Find where the given text appears and provide that cell's center as [X, Y] coordinate. 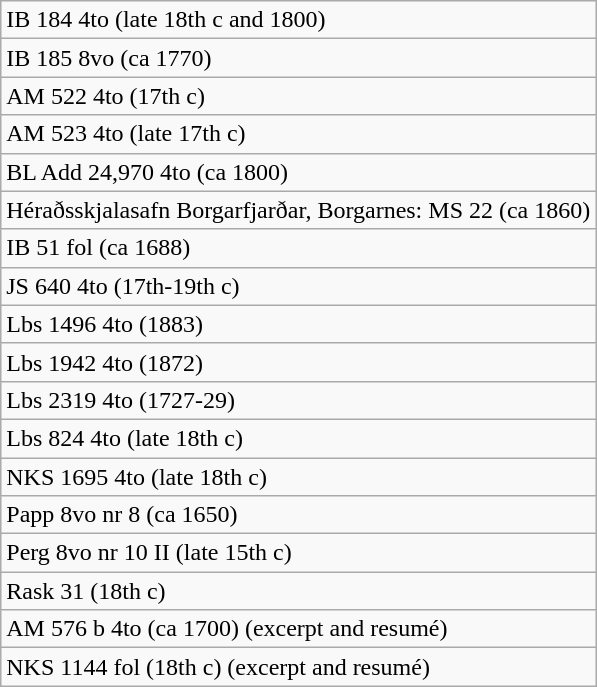
Lbs 2319 4to (1727-29) [298, 400]
AM 576 b 4to (ca 1700) (excerpt and resumé) [298, 629]
NKS 1695 4to (late 18th c) [298, 477]
Héraðsskjalasafn Borgarfjarðar, Borgarnes: MS 22 (ca 1860) [298, 210]
Lbs 1942 4to (1872) [298, 362]
Perg 8vo nr 10 II (late 15th c) [298, 553]
Lbs 824 4to (late 18th c) [298, 438]
IB 51 fol (ca 1688) [298, 248]
AM 522 4to (17th c) [298, 96]
IB 184 4to (late 18th c and 1800) [298, 20]
AM 523 4to (late 17th c) [298, 134]
JS 640 4to (17th-19th c) [298, 286]
Rask 31 (18th c) [298, 591]
BL Add 24,970 4to (ca 1800) [298, 172]
Lbs 1496 4to (1883) [298, 324]
IB 185 8vo (ca 1770) [298, 58]
NKS 1144 fol (18th c) (excerpt and resumé) [298, 667]
Papp 8vo nr 8 (ca 1650) [298, 515]
